Search for the cell housing the specified text and yield its (x, y) center coordinate. 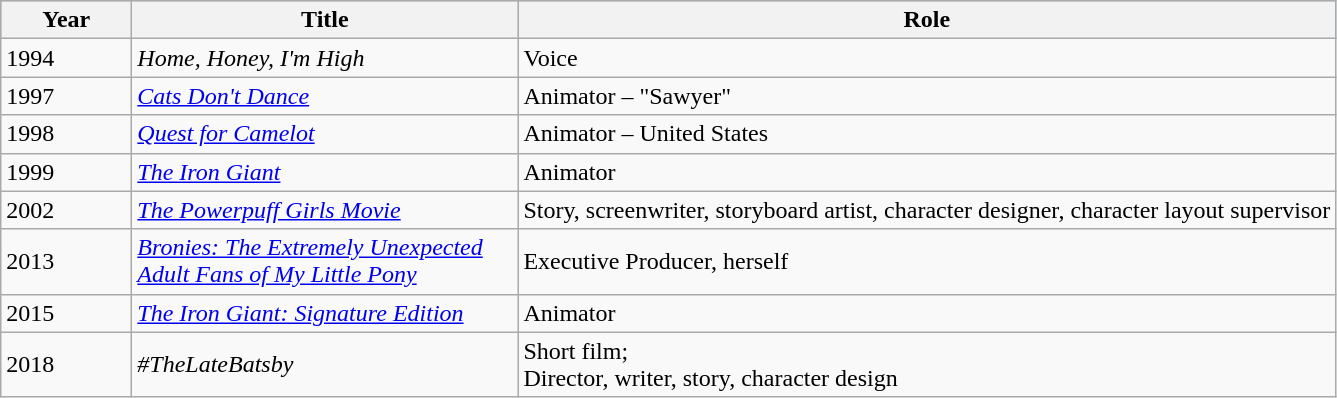
1998 (66, 134)
Role (927, 20)
Executive Producer, herself (927, 262)
The Iron Giant: Signature Edition (325, 313)
1997 (66, 96)
Cats Don't Dance (325, 96)
Voice (927, 58)
Short film;Director, writer, story, character design (927, 364)
2013 (66, 262)
1999 (66, 172)
Bronies: The Extremely Unexpected Adult Fans of My Little Pony (325, 262)
Story, screenwriter, storyboard artist, character designer, character layout supervisor (927, 210)
2002 (66, 210)
2015 (66, 313)
Quest for Camelot (325, 134)
#TheLateBatsby (325, 364)
Title (325, 20)
The Powerpuff Girls Movie (325, 210)
Animator – United States (927, 134)
Year (66, 20)
The Iron Giant (325, 172)
1994 (66, 58)
2018 (66, 364)
Animator – "Sawyer" (927, 96)
Home, Honey, I'm High (325, 58)
